From the cell containing the given text, extract its center point as (x, y) coordinate. 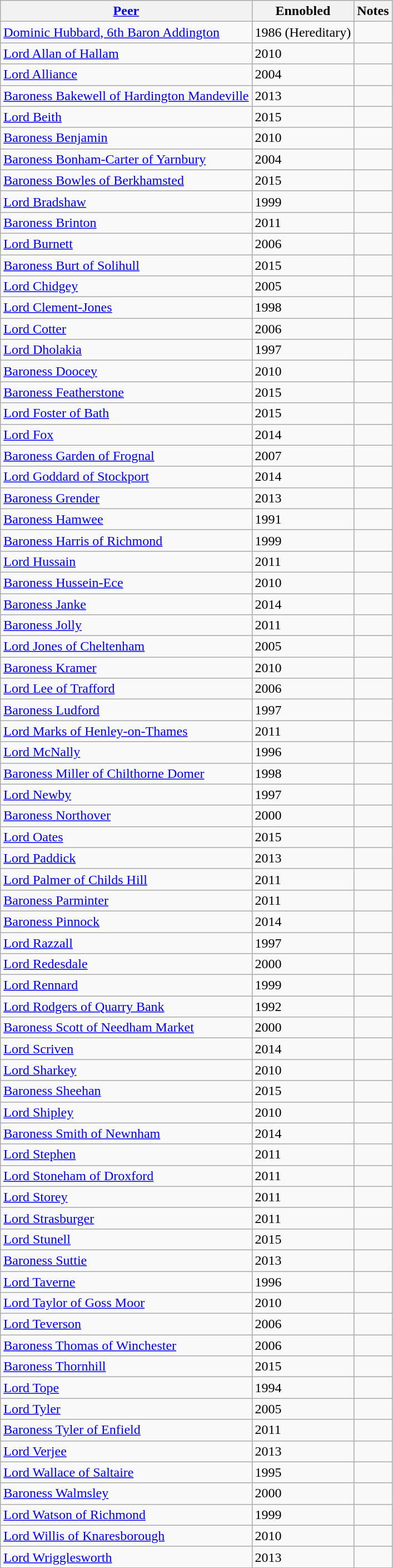
Lord Allan of Hallam (126, 53)
Lord Razzall (126, 943)
Lord Shipley (126, 1112)
Baroness Ludford (126, 710)
Baroness Smith of Newnham (126, 1133)
Lord McNally (126, 752)
1995 (303, 1472)
Lord Palmer of Childs Hill (126, 879)
Lord Stephen (126, 1155)
Lord Rodgers of Quarry Bank (126, 1007)
1992 (303, 1007)
Baroness Hussein-Ece (126, 583)
Baroness Benjamin (126, 138)
Lord Scriven (126, 1049)
Baroness Brinton (126, 223)
Lord Tope (126, 1388)
Baroness Burt of Solihull (126, 265)
1986 (Hereditary) (303, 32)
Baroness Scott of Needham Market (126, 1028)
Baroness Featherstone (126, 392)
Lord Burnett (126, 244)
Baroness Thomas of Winchester (126, 1345)
Lord Goddard of Stockport (126, 477)
Baroness Sheehan (126, 1091)
Lord Cotter (126, 329)
Lord Tyler (126, 1409)
Baroness Grender (126, 498)
Lord Paddick (126, 858)
Lord Hussain (126, 561)
Baroness Bowles of Berkhamsted (126, 180)
Baroness Bonham-Carter of Yarnbury (126, 159)
Baroness Parminter (126, 900)
Lord Dholakia (126, 350)
Lord Chidgey (126, 287)
Ennobled (303, 11)
Lord Oates (126, 837)
Lord Rennard (126, 985)
Baroness Kramer (126, 668)
Dominic Hubbard, 6th Baron Addington (126, 32)
Peer (126, 11)
Lord Wrigglesworth (126, 1557)
Baroness Doocey (126, 371)
Lord Strasburger (126, 1218)
Lord Wallace of Saltaire (126, 1472)
Notes (373, 11)
Lord Beith (126, 117)
Lord Clement-Jones (126, 308)
1991 (303, 519)
Baroness Hamwee (126, 519)
Lord Storey (126, 1197)
Lord Bradshaw (126, 201)
Lord Stunell (126, 1239)
Baroness Garden of Frognal (126, 456)
Lord Taylor of Goss Moor (126, 1303)
Baroness Jolly (126, 625)
Baroness Harris of Richmond (126, 540)
Lord Jones of Cheltenham (126, 647)
Lord Sharkey (126, 1070)
Baroness Miller of Chilthorne Domer (126, 773)
2007 (303, 456)
Baroness Janke (126, 604)
Lord Teverson (126, 1324)
Lord Stoneham of Droxford (126, 1176)
Lord Verjee (126, 1451)
Baroness Suttie (126, 1260)
1994 (303, 1388)
Baroness Thornhill (126, 1367)
Lord Newby (126, 795)
Lord Foster of Bath (126, 413)
Lord Taverne (126, 1281)
Baroness Pinnock (126, 921)
Baroness Tyler of Enfield (126, 1430)
Lord Lee of Trafford (126, 689)
Baroness Northover (126, 816)
Lord Fox (126, 435)
Baroness Bakewell of Hardington Mandeville (126, 96)
Lord Marks of Henley-on-Thames (126, 731)
Lord Redesdale (126, 964)
Baroness Walmsley (126, 1493)
Lord Watson of Richmond (126, 1515)
Lord Alliance (126, 75)
Lord Willis of Knaresborough (126, 1536)
